Scan for the cell matching the given text and deliver its (X, Y) coordinate at center. 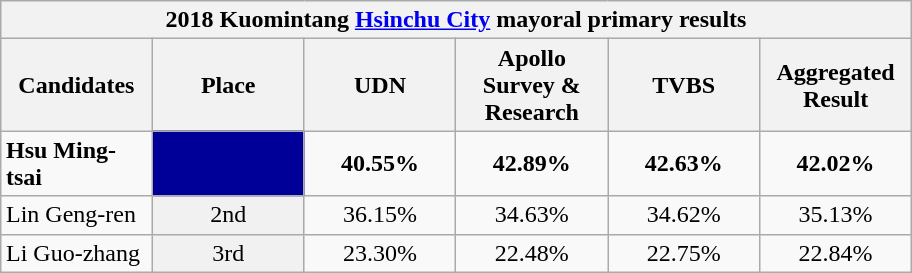
Lin Geng-ren (76, 215)
22.75% (684, 253)
Li Guo-zhang (76, 253)
34.63% (532, 215)
2nd (228, 215)
42.02% (836, 164)
42.89% (532, 164)
2018 Kuomintang Hsinchu City mayoral primary results (456, 20)
Apollo Survey & Research (532, 85)
UDN (380, 85)
40.55% (380, 164)
Aggregated Result (836, 85)
Candidates (76, 85)
35.13% (836, 215)
22.48% (532, 253)
22.84% (836, 253)
Hsu Ming-tsai (76, 164)
23.30% (380, 253)
TVBS (684, 85)
42.63% (684, 164)
36.15% (380, 215)
34.62% (684, 215)
3rd (228, 253)
Place (228, 85)
